Identify which cell holds the provided text, then report its (x, y) central coordinate. 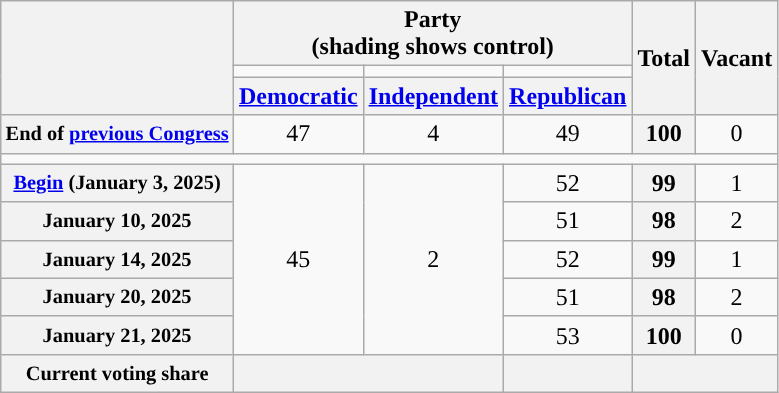
53 (568, 335)
Republican (568, 96)
January 21, 2025 (118, 335)
Independent (433, 96)
Democratic (298, 96)
45 (298, 259)
4 (433, 134)
January 10, 2025 (118, 221)
January 14, 2025 (118, 259)
Party(shading shows control) (432, 34)
Vacant (737, 58)
January 20, 2025 (118, 297)
Total (664, 58)
47 (298, 134)
49 (568, 134)
Current voting share (118, 373)
End of previous Congress (118, 134)
Begin (January 3, 2025) (118, 183)
